Determine the (X, Y) coordinate at the center of the cell enclosing the given text.  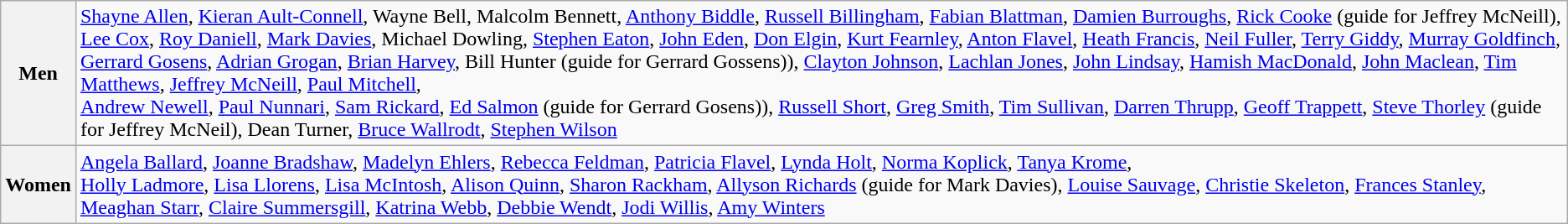
Men (39, 74)
Women (39, 185)
